Pinpoint the cell where the given text exists, returning its (X, Y) midpoint coordinate. 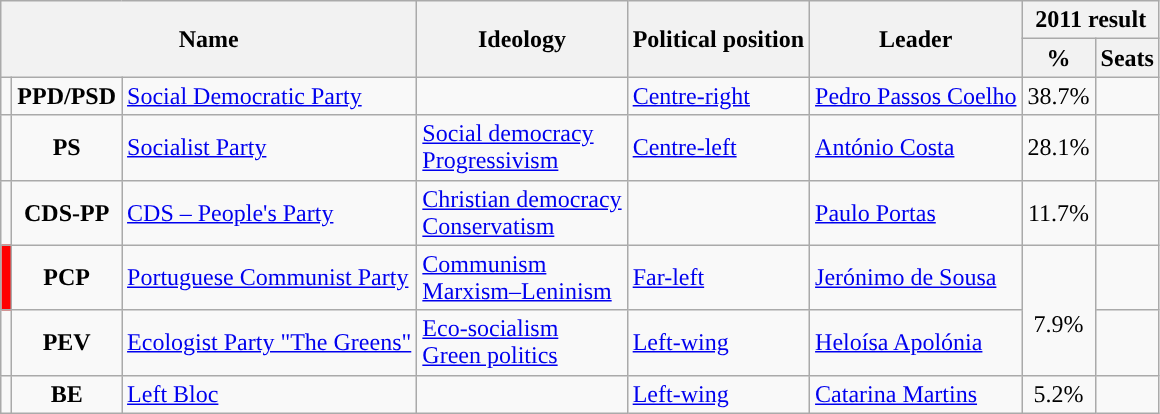
7.9% (1058, 310)
Eco-socialismGreen politics (522, 342)
Social Democratic Party (270, 96)
Catarina Martins (916, 394)
Ecologist Party "The Greens" (270, 342)
PPD/PSD (67, 96)
Portuguese Communist Party (270, 278)
2011 result (1090, 20)
PS (67, 148)
Socialist Party (270, 148)
11.7% (1058, 212)
Heloísa Apolónia (916, 342)
% (1058, 58)
Name (209, 39)
Left Bloc (270, 394)
CDS-PP (67, 212)
Far-left (718, 278)
Paulo Portas (916, 212)
5.2% (1058, 394)
BE (67, 394)
38.7% (1058, 96)
Centre-right (718, 96)
PEV (67, 342)
28.1% (1058, 148)
Social democracyProgressivism (522, 148)
Ideology (522, 39)
Pedro Passos Coelho (916, 96)
António Costa (916, 148)
Seats (1127, 58)
Jerónimo de Sousa (916, 278)
Christian democracyConservatism (522, 212)
CommunismMarxism–Leninism (522, 278)
Leader (916, 39)
CDS – People's Party (270, 212)
Centre-left (718, 148)
Political position (718, 39)
PCP (67, 278)
